Search for the cell housing the specified text and yield its [x, y] center coordinate. 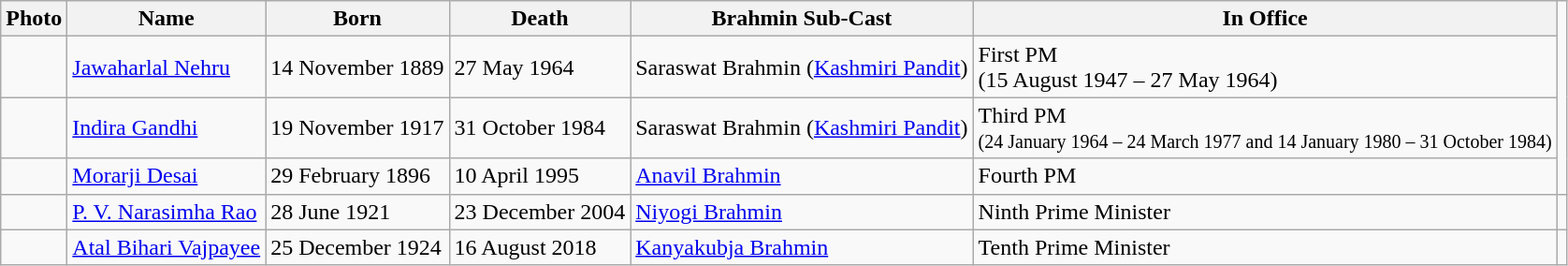
16 August 2018 [540, 247]
Jawaharlal Nehru [167, 67]
Fourth PM [1265, 176]
14 November 1889 [357, 67]
25 December 1924 [357, 247]
First PM(15 August 1947 – 27 May 1964) [1265, 67]
Born [357, 19]
In Office [1265, 19]
31 October 1984 [540, 127]
Indira Gandhi [167, 127]
28 June 1921 [357, 212]
Atal Bihari Vajpayee [167, 247]
Ninth Prime Minister [1265, 212]
Name [167, 19]
29 February 1896 [357, 176]
10 April 1995 [540, 176]
Death [540, 19]
27 May 1964 [540, 67]
Niyogi Brahmin [802, 212]
19 November 1917 [357, 127]
Photo [34, 19]
23 December 2004 [540, 212]
P. V. Narasimha Rao [167, 212]
Morarji Desai [167, 176]
Anavil Brahmin [802, 176]
Kanyakubja Brahmin [802, 247]
Tenth Prime Minister [1265, 247]
Brahmin Sub-Cast [802, 19]
Third PM(24 January 1964 – 24 March 1977 and 14 January 1980 – 31 October 1984) [1265, 127]
